Search for the cell housing the specified text and yield its (x, y) center coordinate. 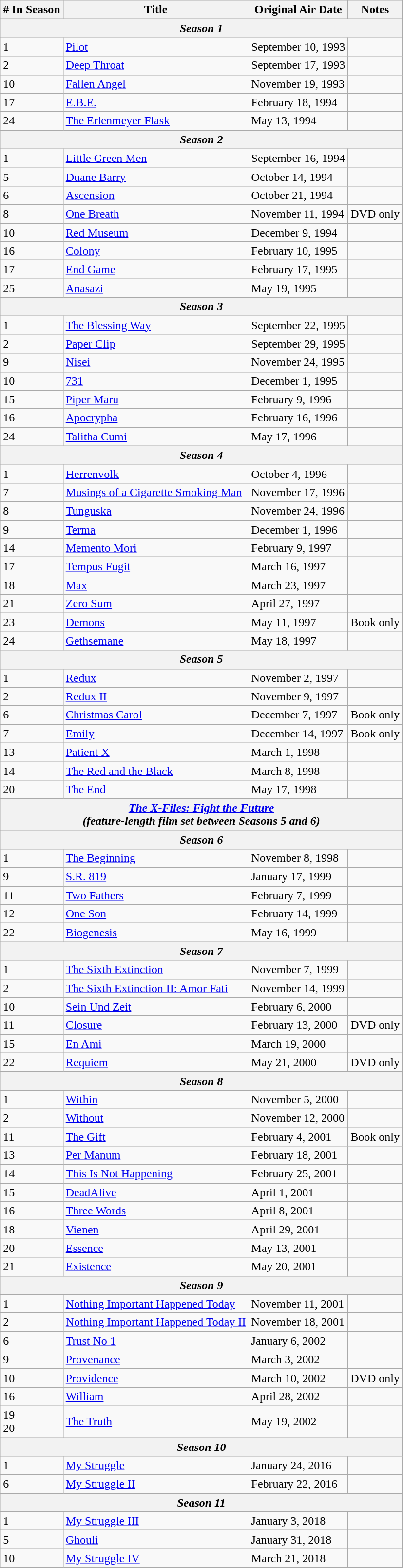
May 13, 1994 (298, 121)
Little Green Men (156, 158)
Max (156, 585)
Season 1 (202, 28)
My Struggle II (156, 1484)
Nothing Important Happened Today II (156, 1322)
September 22, 1995 (298, 325)
The Red and the Black (156, 771)
Season 11 (202, 1503)
March 1, 1998 (298, 752)
February 4, 2001 (298, 1137)
January 17, 1999 (298, 877)
My Struggle (156, 1466)
Season 2 (202, 139)
Ascension (156, 195)
Season 5 (202, 659)
Piper Maru (156, 399)
Three Words (156, 1211)
The Beginning (156, 858)
Apocrypha (156, 418)
October 21, 1994 (298, 195)
October 14, 1994 (298, 177)
Patient X (156, 752)
William (156, 1396)
February 9, 1997 (298, 548)
One Son (156, 914)
November 11, 1994 (298, 214)
Herrenvolk (156, 474)
February 13, 2000 (298, 1025)
May 11, 1997 (298, 622)
February 9, 1996 (298, 399)
December 1, 1996 (298, 529)
My Struggle III (156, 1521)
Without (156, 1118)
Red Museum (156, 233)
Ghouli (156, 1540)
Emily (156, 734)
November 14, 1999 (298, 988)
Original Air Date (298, 10)
The Erlenmeyer Flask (156, 121)
Demons (156, 622)
November 18, 2001 (298, 1322)
The Gift (156, 1137)
April 29, 2001 (298, 1230)
September 29, 1995 (298, 344)
May 19, 1995 (298, 288)
November 19, 1993 (298, 84)
Anasazi (156, 288)
The Truth (156, 1421)
April 1, 2001 (298, 1192)
Title (156, 10)
E.B.E. (156, 102)
Provenance (156, 1359)
Season 8 (202, 1081)
April 27, 1997 (298, 604)
October 4, 1996 (298, 474)
Sein Und Zeit (156, 1007)
12 (32, 914)
The End (156, 789)
Redux II (156, 696)
Tunguska (156, 511)
May 17, 1998 (298, 789)
Season 9 (202, 1285)
My Struggle IV (156, 1558)
Per Manum (156, 1155)
May 17, 1996 (298, 437)
Gethsemane (156, 641)
Essence (156, 1248)
The Blessing Way (156, 325)
February 14, 1999 (298, 914)
En Ami (156, 1044)
March 16, 1997 (298, 567)
November 8, 1998 (298, 858)
May 21, 2000 (298, 1062)
Within (156, 1099)
February 25, 2001 (298, 1174)
April 28, 2002 (298, 1396)
September 17, 1993 (298, 65)
February 6, 2000 (298, 1007)
Fallen Angel (156, 84)
March 3, 2002 (298, 1359)
March 23, 1997 (298, 585)
Season 10 (202, 1447)
December 1, 1995 (298, 381)
November 5, 2000 (298, 1099)
Duane Barry (156, 177)
Pilot (156, 47)
Deep Throat (156, 65)
November 11, 2001 (298, 1304)
1920 (32, 1421)
Redux (156, 678)
Nisei (156, 362)
February 18, 2001 (298, 1155)
One Breath (156, 214)
November 2, 1997 (298, 678)
Colony (156, 251)
Providence (156, 1378)
Zero Sum (156, 604)
# In Season (32, 10)
January 3, 2018 (298, 1521)
December 9, 1994 (298, 233)
December 7, 1997 (298, 715)
November 7, 1999 (298, 970)
March 19, 2000 (298, 1044)
February 16, 1996 (298, 418)
731 (156, 381)
February 22, 2016 (298, 1484)
S.R. 819 (156, 877)
Memento Mori (156, 548)
Vienen (156, 1230)
DeadAlive (156, 1192)
November 17, 1996 (298, 492)
The Sixth Extinction (156, 970)
Season 4 (202, 455)
November 24, 1995 (298, 362)
Paper Clip (156, 344)
Terma (156, 529)
January 6, 2002 (298, 1341)
February 10, 1995 (298, 251)
Christmas Carol (156, 715)
May 18, 1997 (298, 641)
Existence (156, 1267)
November 12, 2000 (298, 1118)
March 21, 2018 (298, 1558)
November 24, 1996 (298, 511)
Closure (156, 1025)
September 10, 1993 (298, 47)
November 9, 1997 (298, 696)
Tempus Fugit (156, 567)
April 8, 2001 (298, 1211)
End Game (156, 270)
September 16, 1994 (298, 158)
May 19, 2002 (298, 1421)
May 13, 2001 (298, 1248)
May 16, 1999 (298, 933)
Requiem (156, 1062)
January 31, 2018 (298, 1540)
Season 7 (202, 951)
The Sixth Extinction II: Amor Fati (156, 988)
The X-Files: Fight the Future(feature-length film set between Seasons 5 and 6) (202, 814)
February 7, 1999 (298, 895)
Season 3 (202, 307)
Notes (375, 10)
March 10, 2002 (298, 1378)
March 8, 1998 (298, 771)
Musings of a Cigarette Smoking Man (156, 492)
Season 6 (202, 839)
January 24, 2016 (298, 1466)
23 (32, 622)
Talitha Cumi (156, 437)
Trust No 1 (156, 1341)
February 18, 1994 (298, 102)
February 17, 1995 (298, 270)
25 (32, 288)
Two Fathers (156, 895)
Biogenesis (156, 933)
Nothing Important Happened Today (156, 1304)
This Is Not Happening (156, 1174)
May 20, 2001 (298, 1267)
December 14, 1997 (298, 734)
